Return (X, Y) of the center of cell containing provided text 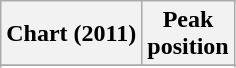
Chart (2011) (72, 34)
Peakposition (188, 34)
